Extract the [x, y] coordinate from the center of the cell holding the provided text.  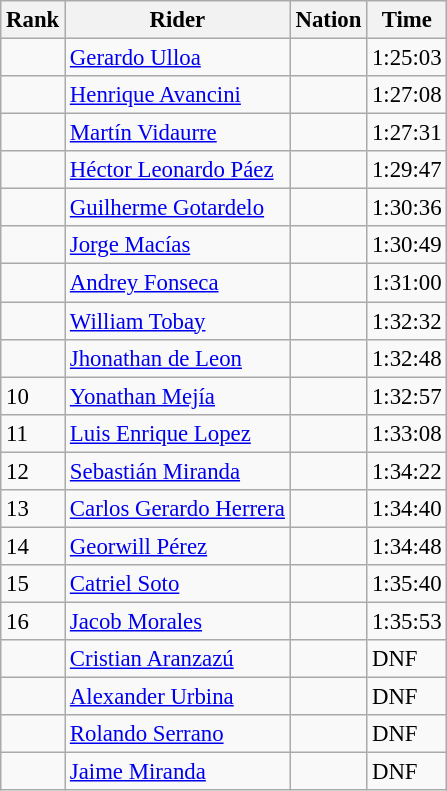
Andrey Fonseca [178, 283]
16 [33, 621]
Georwill Pérez [178, 546]
Rider [178, 20]
1:27:08 [407, 95]
1:29:47 [407, 170]
Guilherme Gotardelo [178, 208]
11 [33, 433]
Jhonathan de Leon [178, 358]
1:34:40 [407, 509]
Rolando Serrano [178, 734]
1:34:22 [407, 471]
Jacob Morales [178, 621]
1:27:31 [407, 133]
1:25:03 [407, 58]
1:32:32 [407, 321]
Carlos Gerardo Herrera [178, 509]
Martín Vidaurre [178, 133]
Yonathan Mejía [178, 396]
1:30:49 [407, 245]
Jaime Miranda [178, 772]
Nation [328, 20]
1:34:48 [407, 546]
Héctor Leonardo Páez [178, 170]
1:35:40 [407, 584]
Luis Enrique Lopez [178, 433]
William Tobay [178, 321]
15 [33, 584]
Gerardo Ulloa [178, 58]
Henrique Avancini [178, 95]
1:33:08 [407, 433]
Rank [33, 20]
14 [33, 546]
Cristian Aranzazú [178, 659]
1:32:48 [407, 358]
1:32:57 [407, 396]
12 [33, 471]
Time [407, 20]
13 [33, 509]
Alexander Urbina [178, 697]
10 [33, 396]
Catriel Soto [178, 584]
1:35:53 [407, 621]
1:30:36 [407, 208]
Sebastián Miranda [178, 471]
Jorge Macías [178, 245]
1:31:00 [407, 283]
